Locate the cell with the specified text and output its [x, y] center coordinate. 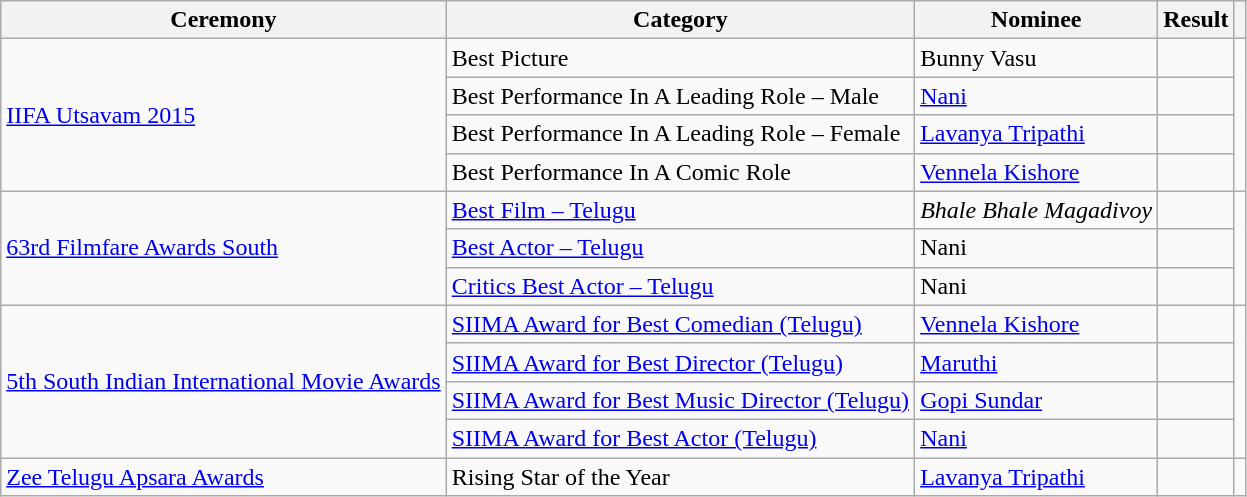
IIFA Utsavam 2015 [224, 115]
Bhale Bhale Magadivoy [1036, 210]
Result [1196, 20]
Nominee [1036, 20]
SIIMA Award for Best Music Director (Telugu) [680, 400]
SIIMA Award for Best Actor (Telugu) [680, 438]
Critics Best Actor – Telugu [680, 286]
Best Picture [680, 58]
Best Performance In A Comic Role [680, 172]
Zee Telugu Apsara Awards [224, 477]
Maruthi [1036, 362]
Rising Star of the Year [680, 477]
SIIMA Award for Best Comedian (Telugu) [680, 324]
Best Performance In A Leading Role – Male [680, 96]
Best Film – Telugu [680, 210]
Bunny Vasu [1036, 58]
Gopi Sundar [1036, 400]
Best Actor – Telugu [680, 248]
Ceremony [224, 20]
Category [680, 20]
SIIMA Award for Best Director (Telugu) [680, 362]
63rd Filmfare Awards South [224, 248]
5th South Indian International Movie Awards [224, 381]
Best Performance In A Leading Role – Female [680, 134]
